From the cell containing the given text, extract its center point as (x, y) coordinate. 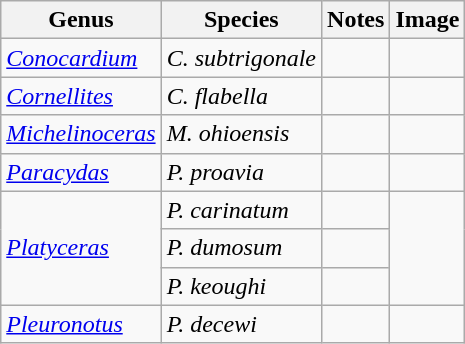
Pleuronotus (81, 324)
P. carinatum (241, 210)
Genus (81, 20)
P. proavia (241, 172)
C. subtrigonale (241, 58)
Species (241, 20)
Conocardium (81, 58)
C. flabella (241, 96)
Image (428, 20)
P. dumosum (241, 248)
Paracydas (81, 172)
Cornellites (81, 96)
P. decewi (241, 324)
P. keoughi (241, 286)
Platyceras (81, 248)
Michelinoceras (81, 134)
Notes (356, 20)
M. ohioensis (241, 134)
